Pinpoint the cell where the given text exists, returning its (x, y) midpoint coordinate. 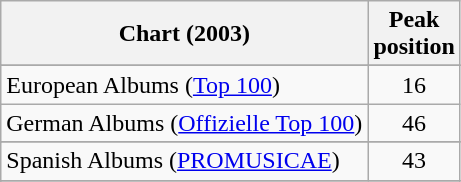
Peakposition (414, 34)
European Albums (Top 100) (184, 85)
46 (414, 123)
German Albums (Offizielle Top 100) (184, 123)
16 (414, 85)
Chart (2003) (184, 34)
Spanish Albums (PROMUSICAE) (184, 161)
43 (414, 161)
